Scan for the cell matching the given text and deliver its (x, y) coordinate at center. 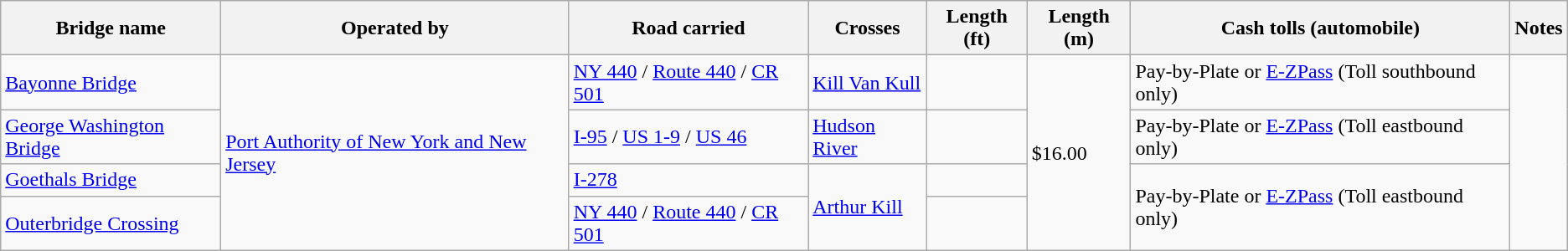
Pay-by-Plate or E-ZPass (Toll southbound only) (1320, 82)
$16.00 (1079, 152)
Notes (1539, 28)
Arthur Kill (868, 207)
Crosses (868, 28)
Length (ft) (977, 28)
Port Authority of New York and New Jersey (395, 152)
Bayonne Bridge (111, 82)
Kill Van Kull (868, 82)
George Washington Bridge (111, 137)
Outerbridge Crossing (111, 223)
Operated by (395, 28)
Bridge name (111, 28)
Goethals Bridge (111, 180)
Cash tolls (automobile) (1320, 28)
Road carried (689, 28)
I-278 (689, 180)
Length (m) (1079, 28)
I-95 / US 1-9 / US 46 (689, 137)
Hudson River (868, 137)
